Scan for the cell matching the given text and deliver its [x, y] coordinate at center. 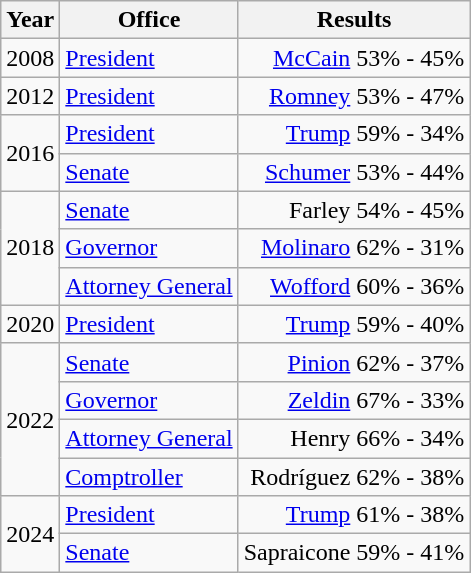
Zeldin 67% - 33% [354, 400]
2020 [30, 324]
Year [30, 20]
Schumer 53% - 44% [354, 172]
Trump 61% - 38% [354, 515]
2012 [30, 96]
2016 [30, 153]
Trump 59% - 34% [354, 134]
Rodríguez 62% - 38% [354, 477]
Results [354, 20]
McCain 53% - 45% [354, 58]
Trump 59% - 40% [354, 324]
2018 [30, 248]
2022 [30, 419]
Office [149, 20]
Wofford 60% - 36% [354, 286]
Pinion 62% - 37% [354, 362]
Comptroller [149, 477]
Molinaro 62% - 31% [354, 248]
Romney 53% - 47% [354, 96]
2024 [30, 534]
Henry 66% - 34% [354, 438]
Farley 54% - 45% [354, 210]
2008 [30, 58]
Sapraicone 59% - 41% [354, 553]
